Return [x, y] of the center of cell containing provided text 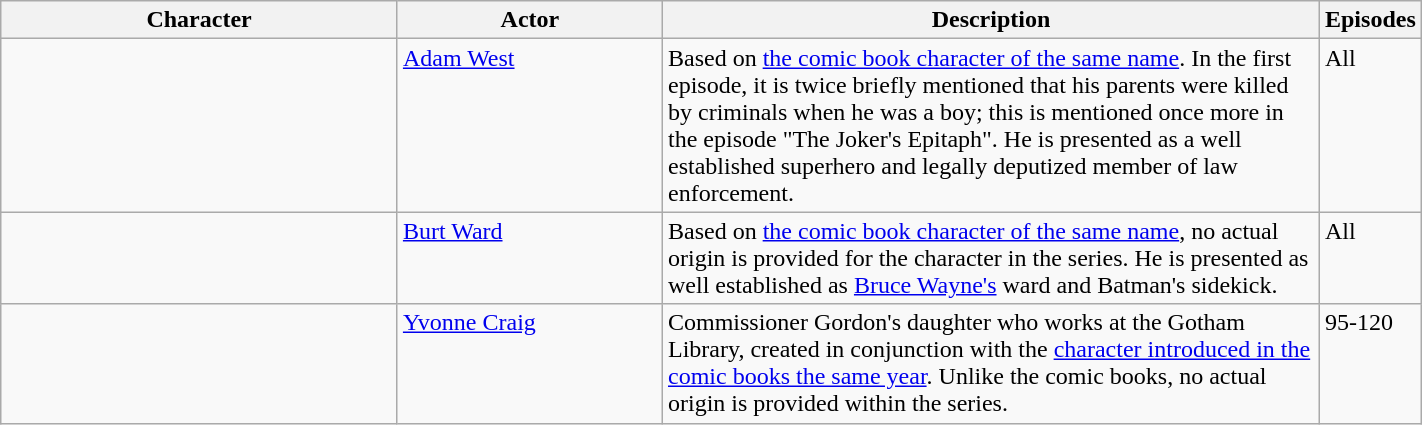
Actor [530, 20]
Adam West [530, 126]
Character [200, 20]
Episodes [1370, 20]
Burt Ward [530, 258]
Yvonne Craig [530, 364]
95-120 [1370, 364]
Description [990, 20]
